From the cell containing the given text, extract its center point as (X, Y) coordinate. 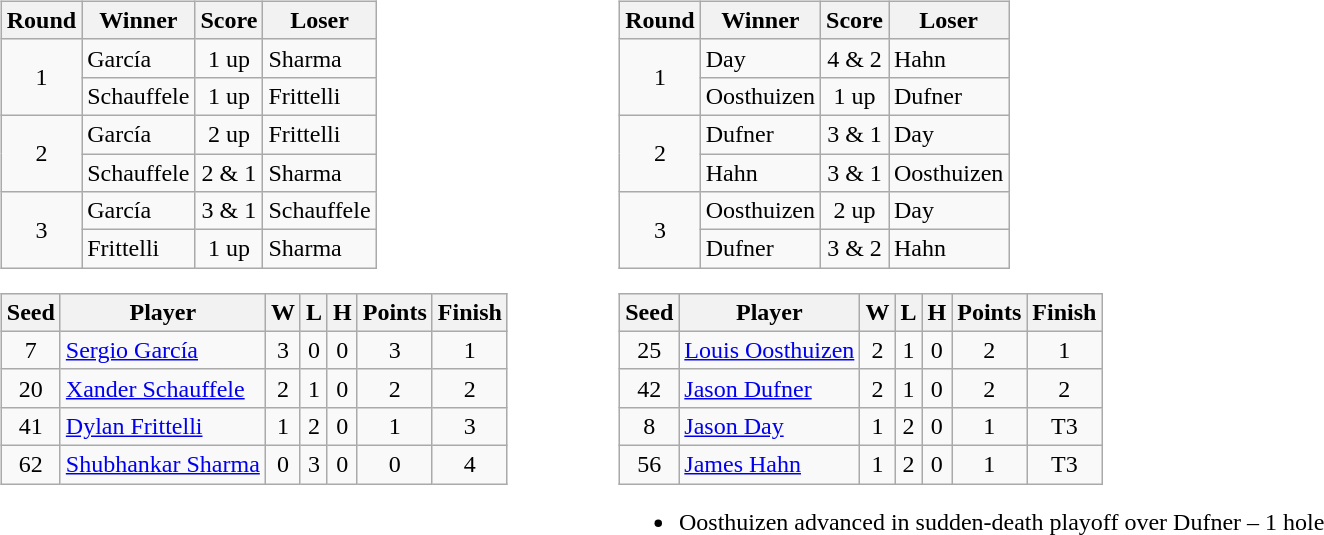
2 & 1 (229, 173)
7 (30, 350)
Jason Dufner (770, 388)
Jason Day (770, 426)
James Hahn (770, 464)
Louis Oosthuizen (770, 350)
Dylan Frittelli (162, 426)
56 (650, 464)
4 & 2 (855, 58)
42 (650, 388)
3 & 2 (855, 249)
25 (650, 350)
Shubhankar Sharma (162, 464)
62 (30, 464)
Sergio García (162, 350)
8 (650, 426)
41 (30, 426)
Xander Schauffele (162, 388)
20 (30, 388)
4 (470, 464)
